Find where the given text appears and provide that cell's center as (x, y) coordinate. 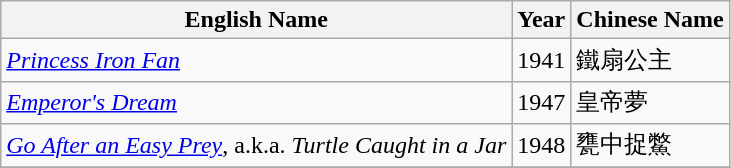
甕中捉鱉 (650, 146)
Go After an Easy Prey, a.k.a. Turtle Caught in a Jar (256, 146)
Chinese Name (650, 20)
Princess Iron Fan (256, 60)
1948 (542, 146)
1947 (542, 102)
鐵扇公主 (650, 60)
Emperor's Dream (256, 102)
1941 (542, 60)
English Name (256, 20)
Year (542, 20)
皇帝夢 (650, 102)
